Pinpoint the cell where the given text exists, returning its [x, y] midpoint coordinate. 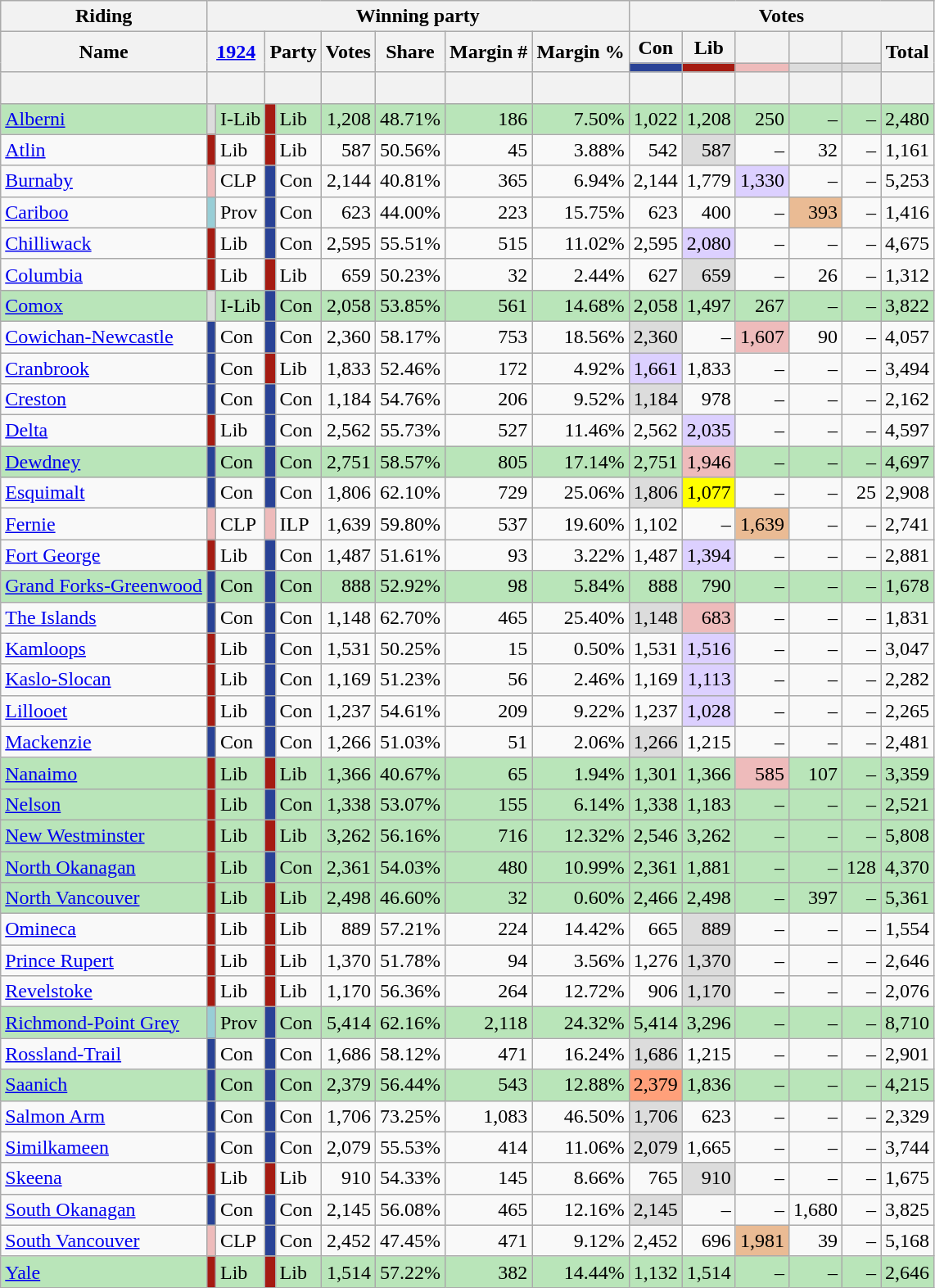
54.76% [409, 400]
25 [861, 493]
16.24% [580, 1054]
58.17% [409, 337]
56.08% [409, 1209]
62.10% [409, 493]
515 [488, 243]
Rossland-Trail [104, 1054]
3.88% [580, 150]
542 [655, 150]
52.92% [409, 586]
South Okanagan [104, 1209]
Fernie [104, 524]
90 [815, 337]
527 [488, 431]
155 [488, 804]
Yale [104, 1272]
2,466 [655, 898]
3,494 [907, 368]
3,744 [907, 1147]
2.46% [580, 680]
382 [488, 1272]
1,831 [907, 617]
50.56% [409, 150]
Similkameen [104, 1147]
46.60% [409, 898]
65 [488, 773]
62.16% [409, 1023]
5,808 [907, 835]
Revelstoke [104, 992]
Cranbrook [104, 368]
1,022 [655, 119]
9.12% [580, 1241]
1,497 [709, 305]
40.81% [409, 181]
393 [815, 212]
55.73% [409, 431]
Cariboo [104, 212]
1,607 [761, 337]
3,296 [709, 1023]
1,312 [907, 274]
1,779 [709, 181]
4.92% [580, 368]
2,035 [709, 431]
3,825 [907, 1209]
14.44% [580, 1272]
73.25% [409, 1116]
5,253 [907, 181]
585 [761, 773]
3,359 [907, 773]
1,276 [655, 960]
19.60% [580, 524]
1,836 [709, 1085]
7.50% [580, 119]
Saanich [104, 1085]
978 [709, 400]
1,102 [655, 524]
Grand Forks-Greenwood [104, 586]
59.80% [409, 524]
Delta [104, 431]
46.50% [580, 1116]
2,076 [907, 992]
4,675 [907, 243]
12.88% [580, 1085]
9.52% [580, 400]
206 [488, 400]
1,661 [655, 368]
15.75% [580, 212]
543 [488, 1085]
Prince Rupert [104, 960]
57.22% [409, 1272]
11.02% [580, 243]
Salmon Arm [104, 1116]
58.12% [409, 1054]
56.36% [409, 992]
Nanaimo [104, 773]
4,215 [907, 1085]
186 [488, 119]
537 [488, 524]
Comox [104, 305]
Party [293, 52]
57.21% [409, 929]
2,521 [907, 804]
3.56% [580, 960]
26 [815, 274]
5,168 [907, 1241]
400 [709, 212]
North Okanagan [104, 867]
5.84% [580, 586]
14.68% [580, 305]
1,161 [907, 150]
Skeena [104, 1178]
1,183 [709, 804]
South Vancouver [104, 1241]
Mackenzie [104, 742]
2,480 [907, 119]
2,908 [907, 493]
Total [907, 52]
1,113 [709, 680]
627 [655, 274]
2,881 [907, 555]
56.16% [409, 835]
6.14% [580, 804]
1,083 [488, 1116]
11.46% [580, 431]
56 [488, 680]
3,822 [907, 305]
Margin # [488, 52]
24.32% [580, 1023]
8.66% [580, 1178]
2,162 [907, 400]
54.03% [409, 867]
Richmond-Point Grey [104, 1023]
267 [761, 305]
2,282 [907, 680]
172 [488, 368]
39 [815, 1241]
790 [709, 586]
365 [488, 181]
New Westminster [104, 835]
1,554 [907, 929]
480 [488, 867]
94 [488, 960]
50.23% [409, 274]
51.23% [409, 680]
Columbia [104, 274]
25.40% [580, 617]
145 [488, 1178]
Burnaby [104, 181]
Lillooet [104, 711]
10.99% [580, 867]
1,132 [655, 1272]
Cowichan-Newcastle [104, 337]
6.94% [580, 181]
Chilliwack [104, 243]
107 [815, 773]
51.03% [409, 742]
223 [488, 212]
665 [655, 929]
1,946 [709, 462]
51.78% [409, 960]
1,675 [907, 1178]
414 [488, 1147]
48.71% [409, 119]
Alberni [104, 119]
Riding [104, 16]
Creston [104, 400]
1,028 [709, 711]
52.46% [409, 368]
54.33% [409, 1178]
3.22% [580, 555]
50.25% [409, 649]
209 [488, 711]
14.42% [580, 929]
53.07% [409, 804]
The Islands [104, 617]
9.22% [580, 711]
2,546 [655, 835]
2,118 [488, 1023]
98 [488, 586]
2,080 [709, 243]
250 [761, 119]
ILP [298, 524]
53.85% [409, 305]
3,047 [907, 649]
4,370 [907, 867]
906 [655, 992]
44.00% [409, 212]
12.72% [580, 992]
716 [488, 835]
North Vancouver [104, 898]
2,329 [907, 1116]
4,057 [907, 337]
1.94% [580, 773]
683 [709, 617]
397 [815, 898]
4,597 [907, 431]
2.06% [580, 742]
56.44% [409, 1085]
1,678 [907, 586]
51.61% [409, 555]
45 [488, 150]
1,981 [761, 1241]
805 [488, 462]
753 [488, 337]
Winning party [418, 16]
128 [861, 867]
55.51% [409, 243]
Kamloops [104, 649]
2,265 [907, 711]
12.16% [580, 1209]
2.44% [580, 274]
Share [409, 52]
696 [709, 1241]
47.45% [409, 1241]
12.32% [580, 835]
765 [655, 1178]
58.57% [409, 462]
25.06% [580, 493]
Esquimalt [104, 493]
11.06% [580, 1147]
224 [488, 929]
Name [104, 52]
51 [488, 742]
561 [488, 305]
1,881 [709, 867]
0.50% [580, 649]
18.56% [580, 337]
1,680 [815, 1209]
2,481 [907, 742]
729 [488, 493]
1,516 [709, 649]
Omineca [104, 929]
2,741 [907, 524]
Dewdney [104, 462]
0.60% [580, 898]
2,901 [907, 1054]
1,416 [907, 212]
17.14% [580, 462]
55.53% [409, 1147]
Margin % [580, 52]
1,077 [709, 493]
1,665 [709, 1147]
62.70% [409, 617]
5,361 [907, 898]
4,697 [907, 462]
93 [488, 555]
1,301 [655, 773]
264 [488, 992]
8,710 [907, 1023]
Nelson [104, 804]
Atlin [104, 150]
15 [488, 649]
40.67% [409, 773]
54.61% [409, 711]
1,394 [709, 555]
1,330 [761, 181]
Kaslo-Slocan [104, 680]
Fort George [104, 555]
1924 [236, 52]
